Find where the given text appears and provide that cell's center as [x, y] coordinate. 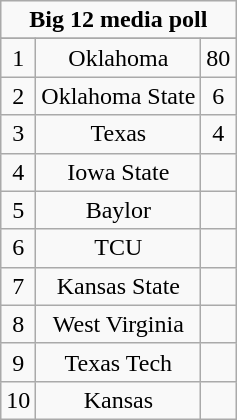
8 [18, 324]
TCU [118, 248]
2 [18, 96]
Oklahoma [118, 58]
10 [18, 400]
Baylor [118, 210]
3 [18, 134]
Kansas State [118, 286]
80 [218, 58]
5 [18, 210]
Iowa State [118, 172]
Oklahoma State [118, 96]
Texas Tech [118, 362]
1 [18, 58]
West Virginia [118, 324]
7 [18, 286]
Kansas [118, 400]
Texas [118, 134]
9 [18, 362]
Big 12 media poll [118, 20]
